Identify which cell holds the provided text, then report its (x, y) central coordinate. 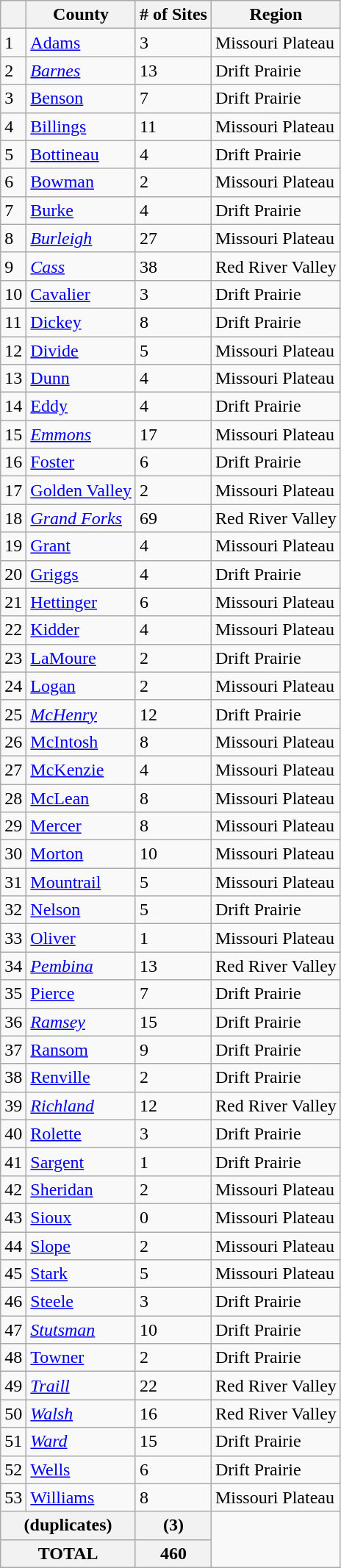
42 (13, 1189)
Billings (81, 126)
19 (13, 546)
Barnes (81, 71)
48 (13, 1358)
Richland (81, 1106)
Pembina (81, 966)
69 (173, 518)
Dunn (81, 379)
Oliver (81, 938)
Towner (81, 1358)
Ramsey (81, 1022)
(duplicates) (68, 1525)
Adams (81, 43)
# of Sites (173, 15)
TOTAL (68, 1553)
Burleigh (81, 238)
25 (13, 714)
32 (13, 910)
Rolette (81, 1134)
Renville (81, 1078)
28 (13, 798)
0 (173, 1217)
McIntosh (81, 742)
Stark (81, 1274)
52 (13, 1469)
Ward (81, 1442)
Benson (81, 99)
Kidder (81, 630)
McHenry (81, 714)
Walsh (81, 1414)
Sheridan (81, 1189)
Slope (81, 1246)
Grand Forks (81, 518)
McLean (81, 798)
460 (173, 1553)
Traill (81, 1386)
Bowman (81, 182)
Bottineau (81, 154)
Hettinger (81, 602)
Griggs (81, 574)
Williams (81, 1497)
36 (13, 1022)
41 (13, 1161)
Nelson (81, 910)
Stutsman (81, 1330)
51 (13, 1442)
30 (13, 854)
McKenzie (81, 770)
43 (13, 1217)
Sioux (81, 1217)
39 (13, 1106)
Cavalier (81, 294)
Ransom (81, 1050)
Sargent (81, 1161)
53 (13, 1497)
Logan (81, 686)
Foster (81, 462)
29 (13, 826)
20 (13, 574)
23 (13, 658)
(3) (173, 1525)
37 (13, 1050)
Mountrail (81, 882)
Emmons (81, 434)
Burke (81, 210)
Pierce (81, 994)
Mercer (81, 826)
21 (13, 602)
35 (13, 994)
Region (276, 15)
LaMoure (81, 658)
40 (13, 1134)
14 (13, 407)
49 (13, 1386)
Morton (81, 854)
47 (13, 1330)
Grant (81, 546)
44 (13, 1246)
18 (13, 518)
50 (13, 1414)
46 (13, 1302)
34 (13, 966)
County (81, 15)
31 (13, 882)
Steele (81, 1302)
Dickey (81, 322)
26 (13, 742)
Eddy (81, 407)
Wells (81, 1469)
Golden Valley (81, 490)
24 (13, 686)
33 (13, 938)
Divide (81, 351)
Cass (81, 266)
45 (13, 1274)
